Detect which cell encompasses the target text, then output its (X, Y) center coordinate. 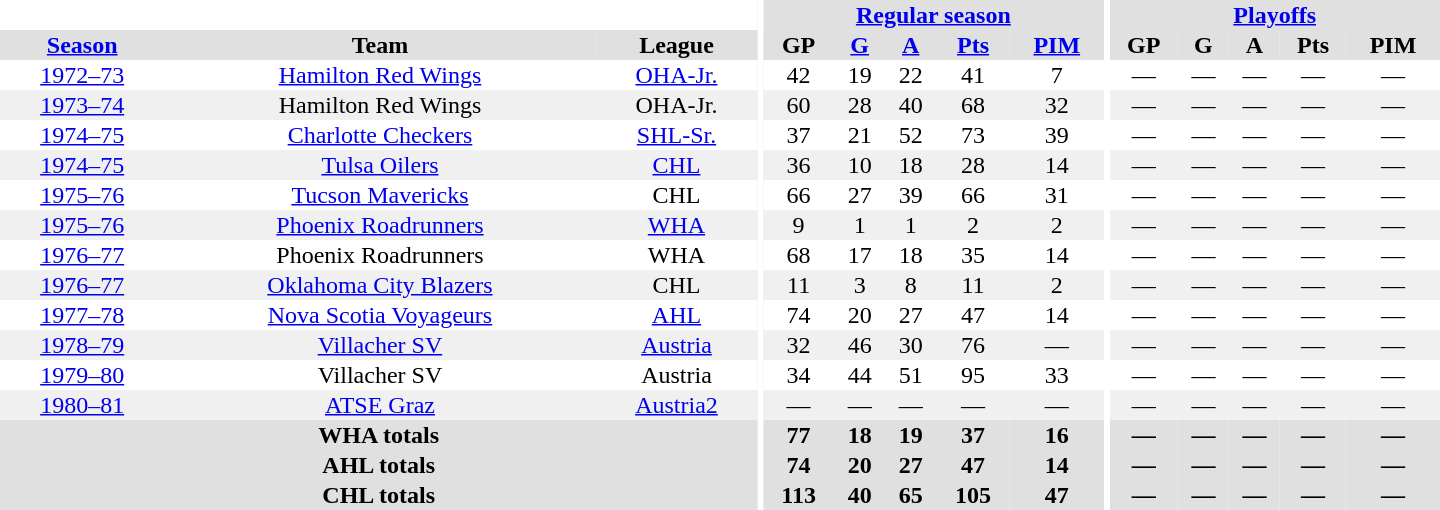
95 (973, 375)
36 (798, 165)
33 (1057, 375)
31 (1057, 195)
Season (82, 45)
Regular season (934, 15)
Austria2 (677, 405)
1972–73 (82, 75)
77 (798, 435)
League (677, 45)
16 (1057, 435)
10 (860, 165)
Playoffs (1274, 15)
44 (860, 375)
41 (973, 75)
Charlotte Checkers (380, 135)
7 (1057, 75)
60 (798, 105)
52 (910, 135)
3 (860, 285)
ATSE Graz (380, 405)
SHL-Sr. (677, 135)
WHA totals (378, 435)
Tulsa Oilers (380, 165)
Team (380, 45)
76 (973, 345)
73 (973, 135)
1978–79 (82, 345)
51 (910, 375)
Oklahoma City Blazers (380, 285)
42 (798, 75)
22 (910, 75)
35 (973, 255)
46 (860, 345)
AHL totals (378, 465)
8 (910, 285)
CHL totals (378, 495)
21 (860, 135)
105 (973, 495)
34 (798, 375)
65 (910, 495)
113 (798, 495)
Tucson Mavericks (380, 195)
AHL (677, 315)
30 (910, 345)
1973–74 (82, 105)
17 (860, 255)
Nova Scotia Voyageurs (380, 315)
1979–80 (82, 375)
1977–78 (82, 315)
1980–81 (82, 405)
9 (798, 225)
